Output the (x, y) coordinate of the center of the cell containing the given text.  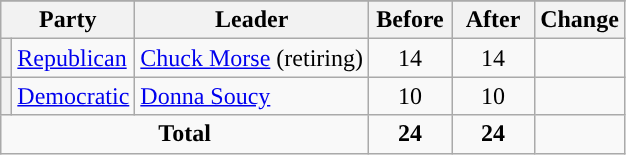
Before (410, 20)
Change (580, 20)
Party (68, 20)
Chuck Morse (retiring) (252, 58)
After (494, 20)
Republican (74, 58)
Total (185, 134)
Donna Soucy (252, 96)
Leader (252, 20)
Democratic (74, 96)
